Locate the cell with the specified text and output its [x, y] center coordinate. 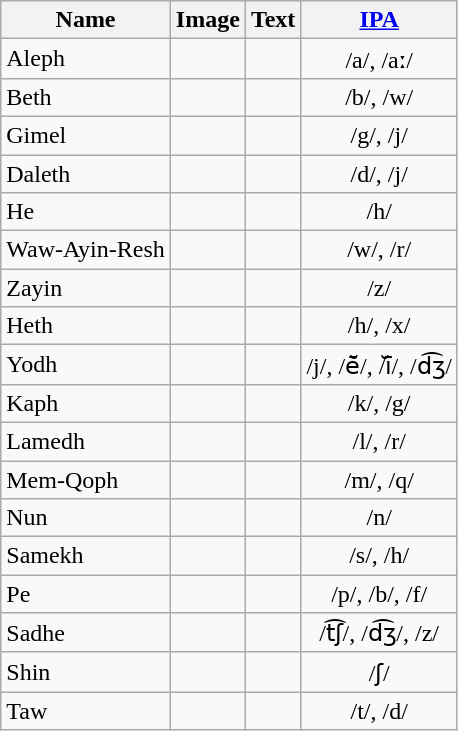
/ʃ/ [380, 672]
/h/ [380, 212]
/l/, /r/ [380, 441]
/d/, /j/ [380, 173]
Taw [86, 711]
Yodh [86, 365]
/j/, /ē̆/, /ī̆/, /d͡ʒ/ [380, 365]
/t/, /d/ [380, 711]
Zayin [86, 288]
Lamedh [86, 441]
Kaph [86, 403]
Samekh [86, 556]
/p/, /b/, /f/ [380, 594]
Gimel [86, 135]
/t͡ʃ/, /d͡ʒ/, /z/ [380, 633]
/a/, /aː/ [380, 59]
/h/, /x/ [380, 326]
/w/, /r/ [380, 250]
Pe [86, 594]
Shin [86, 672]
/b/, /w/ [380, 97]
/g/, /j/ [380, 135]
/k/, /g/ [380, 403]
Name [86, 20]
Waw-Ayin-Resh [86, 250]
IPA [380, 20]
Nun [86, 518]
/s/, /h/ [380, 556]
Daleth [86, 173]
Heth [86, 326]
/z/ [380, 288]
Beth [86, 97]
/m/, /q/ [380, 479]
Sadhe [86, 633]
Mem-Qoph [86, 479]
He [86, 212]
Text [273, 20]
Aleph [86, 59]
Image [208, 20]
/n/ [380, 518]
